Return the [X, Y] coordinate for the center point of the cell that contains the specified text.  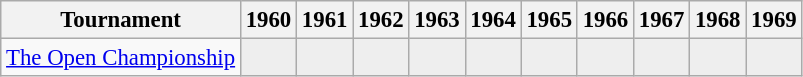
1965 [549, 20]
1960 [268, 20]
1968 [718, 20]
1961 [325, 20]
1963 [437, 20]
Tournament [121, 20]
1962 [381, 20]
1966 [605, 20]
1969 [774, 20]
1967 [661, 20]
1964 [493, 20]
The Open Championship [121, 58]
